Scan for the cell matching the given text and deliver its (X, Y) coordinate at center. 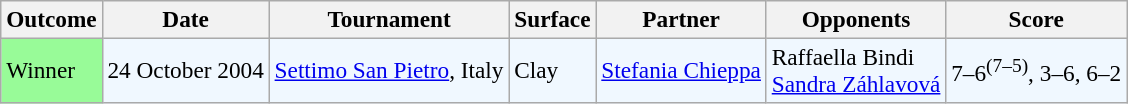
24 October 2004 (186, 70)
Outcome (52, 19)
Winner (52, 70)
Date (186, 19)
Settimo San Pietro, Italy (389, 70)
Stefania Chieppa (681, 70)
Clay (552, 70)
Raffaella Bindi Sandra Záhlavová (856, 70)
Opponents (856, 19)
Tournament (389, 19)
Surface (552, 19)
7–6(7–5), 3–6, 6–2 (1036, 70)
Partner (681, 19)
Score (1036, 19)
